Capture the cell that displays the provided text and extract its (x, y) central coordinate. 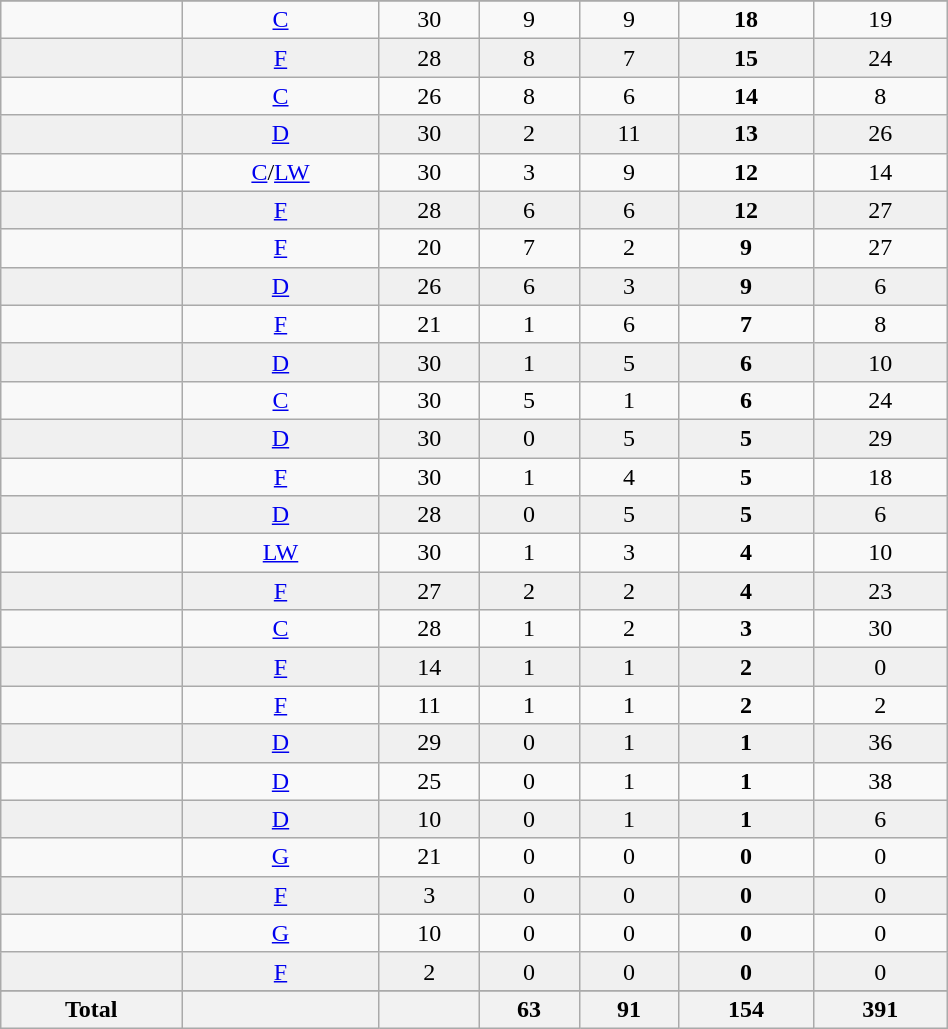
19 (880, 20)
36 (880, 743)
Total (92, 1009)
13 (746, 134)
23 (880, 591)
25 (429, 781)
391 (880, 1009)
LW (280, 553)
38 (880, 781)
91 (629, 1009)
15 (746, 58)
154 (746, 1009)
20 (429, 248)
63 (529, 1009)
C/LW (280, 172)
